Pinpoint the cell where the given text exists, returning its [x, y] midpoint coordinate. 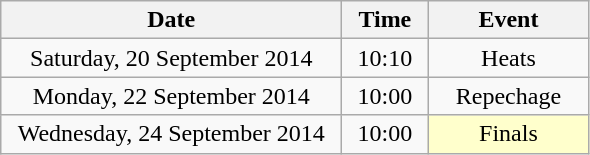
Date [172, 20]
Time [385, 20]
Finals [508, 134]
Monday, 22 September 2014 [172, 96]
Repechage [508, 96]
Saturday, 20 September 2014 [172, 58]
Event [508, 20]
10:10 [385, 58]
Wednesday, 24 September 2014 [172, 134]
Heats [508, 58]
